Return the [X, Y] coordinate for the center point of the cell that contains the specified text.  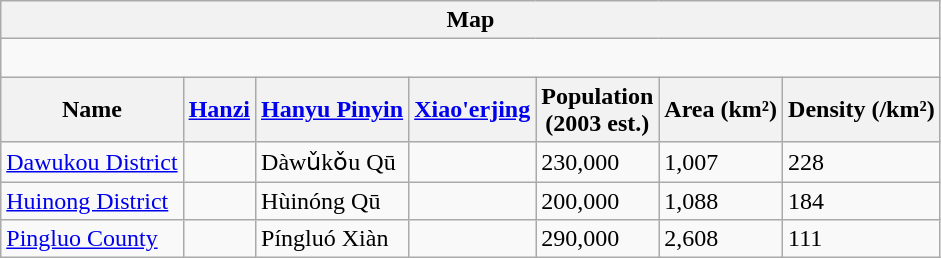
Area (km²) [721, 110]
Map [470, 20]
200,000 [598, 201]
111 [862, 239]
Píngluó Xiàn [332, 239]
Dawukou District [92, 162]
1,007 [721, 162]
1,088 [721, 201]
Huinong District [92, 201]
Population(2003 est.) [598, 110]
Xiao'erjing [472, 110]
Name [92, 110]
Dàwǔkǒu Qū [332, 162]
Pingluo County [92, 239]
230,000 [598, 162]
184 [862, 201]
2,608 [721, 239]
228 [862, 162]
Hùinóng Qū [332, 201]
Hanyu Pinyin [332, 110]
290,000 [598, 239]
Hanzi [219, 110]
Density (/km²) [862, 110]
